Return (x, y) of the center of cell containing provided text 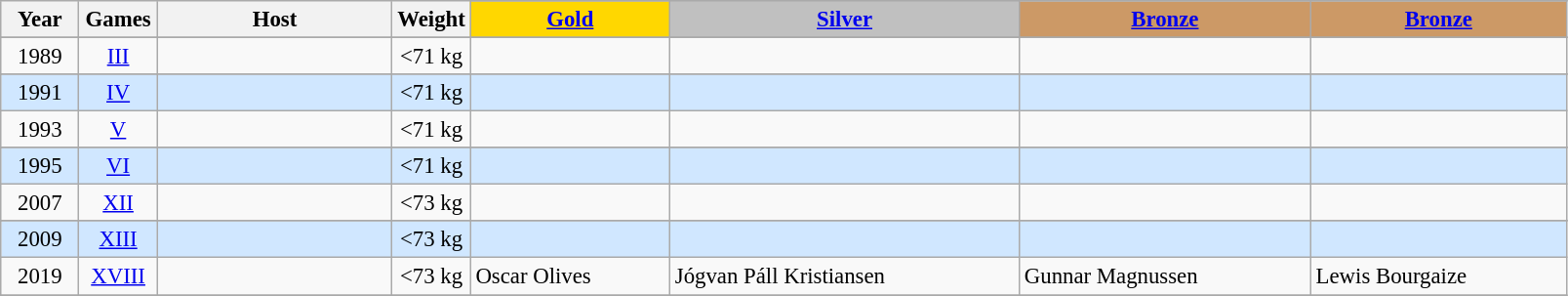
Oscar Olives (570, 276)
VI (118, 166)
2019 (40, 276)
Gunnar Magnussen (1165, 276)
2007 (40, 203)
2009 (40, 239)
Weight (431, 20)
III (118, 57)
Silver (845, 20)
IV (118, 93)
1991 (40, 93)
Jógvan Páll Kristiansen (845, 276)
1993 (40, 130)
1995 (40, 166)
Gold (570, 20)
Lewis Bourgaize (1438, 276)
XVIII (118, 276)
Host (275, 20)
V (118, 130)
1989 (40, 57)
XIII (118, 239)
Games (118, 20)
Year (40, 20)
XII (118, 203)
